Extract the [X, Y] coordinate from the center of the cell holding the provided text.  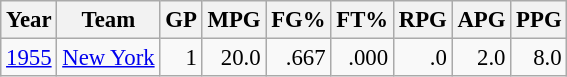
GP [181, 20]
2.0 [482, 58]
FG% [298, 20]
20.0 [234, 58]
.0 [422, 58]
FT% [362, 20]
.000 [362, 58]
New York [108, 58]
MPG [234, 20]
1 [181, 58]
APG [482, 20]
1955 [29, 58]
8.0 [539, 58]
Year [29, 20]
Team [108, 20]
.667 [298, 58]
RPG [422, 20]
PPG [539, 20]
